Return (X, Y) of the center of cell containing provided text 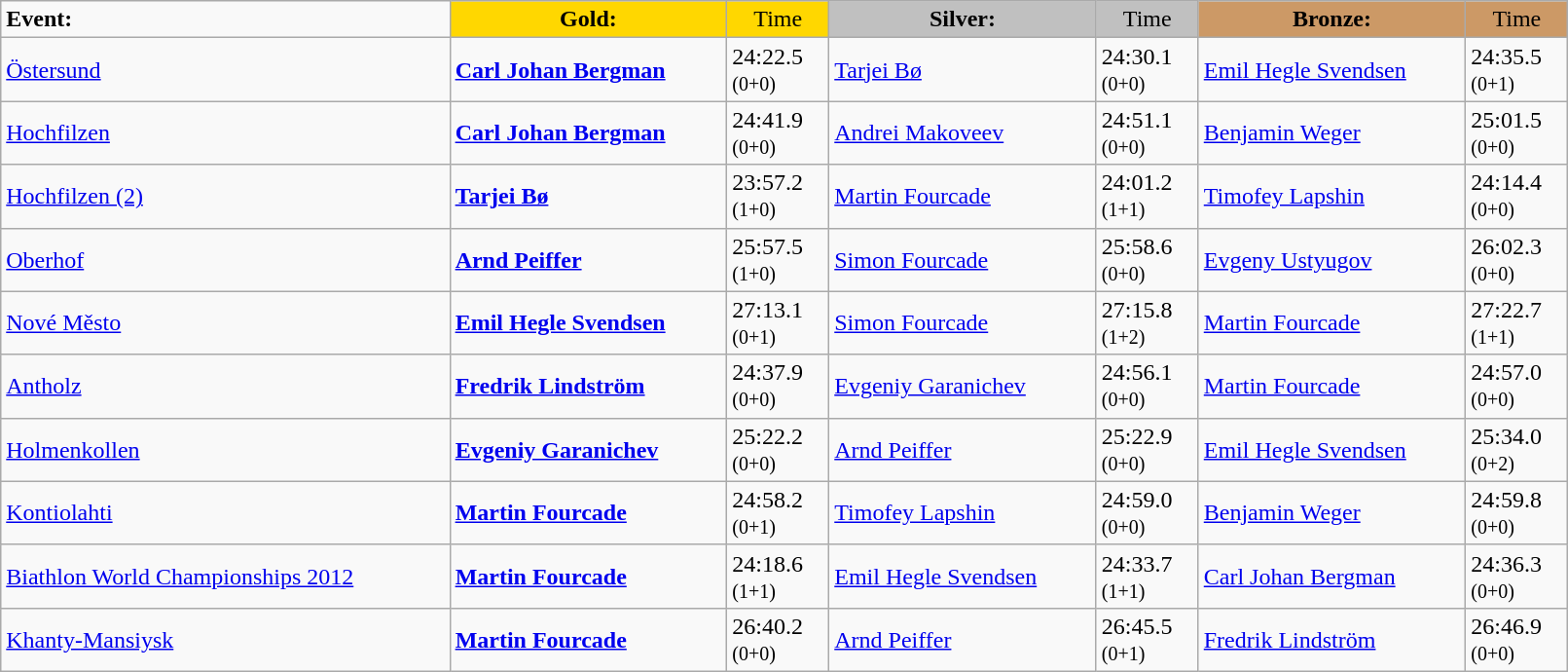
26:02.3(0+0) (1516, 259)
Event: (226, 19)
25:58.6(0+0) (1147, 259)
24:57.0(0+0) (1516, 386)
27:22.7(1+1) (1516, 323)
Bronze: (1331, 19)
Antholz (226, 386)
Holmenkollen (226, 450)
27:15.8(1+2) (1147, 323)
24:37.9(0+0) (779, 386)
25:22.2(0+0) (779, 450)
Östersund (226, 70)
24:59.8(0+0) (1516, 512)
24:30.1(0+0) (1147, 70)
24:51.1(0+0) (1147, 132)
Andrei Makoveev (964, 132)
23:57.2(1+0) (779, 197)
24:14.4(0+0) (1516, 197)
Khanty-Mansiysk (226, 639)
24:01.2(1+1) (1147, 197)
26:40.2(0+0) (779, 639)
26:45.5(0+1) (1147, 639)
Hochfilzen (226, 132)
24:58.2(0+1) (779, 512)
24:41.9(0+0) (779, 132)
27:13.1(0+1) (779, 323)
Kontiolahti (226, 512)
Evgeny Ustyugov (1331, 259)
24:59.0(0+0) (1147, 512)
24:36.3(0+0) (1516, 577)
Nové Město (226, 323)
Gold: (588, 19)
Hochfilzen (2) (226, 197)
25:01.5(0+0) (1516, 132)
25:34.0(0+2) (1516, 450)
25:57.5(1+0) (779, 259)
25:22.9(0+0) (1147, 450)
Silver: (964, 19)
26:46.9(0+0) (1516, 639)
24:22.5(0+0) (779, 70)
Biathlon World Championships 2012 (226, 577)
Oberhof (226, 259)
24:35.5(0+1) (1516, 70)
24:33.7(1+1) (1147, 577)
24:56.1(0+0) (1147, 386)
24:18.6(1+1) (779, 577)
